Determine the [x, y] coordinate at the center of the cell enclosing the given text.  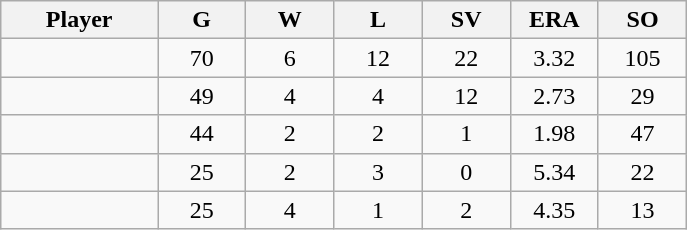
70 [202, 58]
44 [202, 134]
105 [642, 58]
0 [466, 172]
4.35 [554, 210]
SV [466, 20]
5.34 [554, 172]
SO [642, 20]
3 [378, 172]
3.32 [554, 58]
ERA [554, 20]
L [378, 20]
13 [642, 210]
Player [80, 20]
2.73 [554, 96]
49 [202, 96]
G [202, 20]
29 [642, 96]
1.98 [554, 134]
W [290, 20]
6 [290, 58]
47 [642, 134]
